Return [x, y] of the center of cell containing provided text 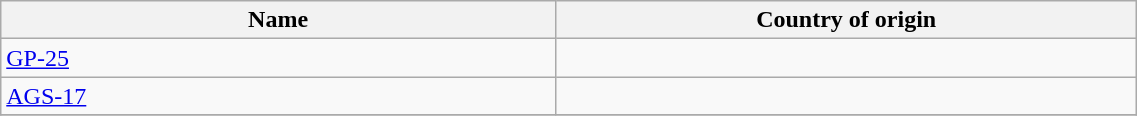
GP-25 [278, 58]
Country of origin [846, 20]
AGS-17 [278, 96]
Name [278, 20]
